Detect which cell encompasses the target text, then output its [X, Y] center coordinate. 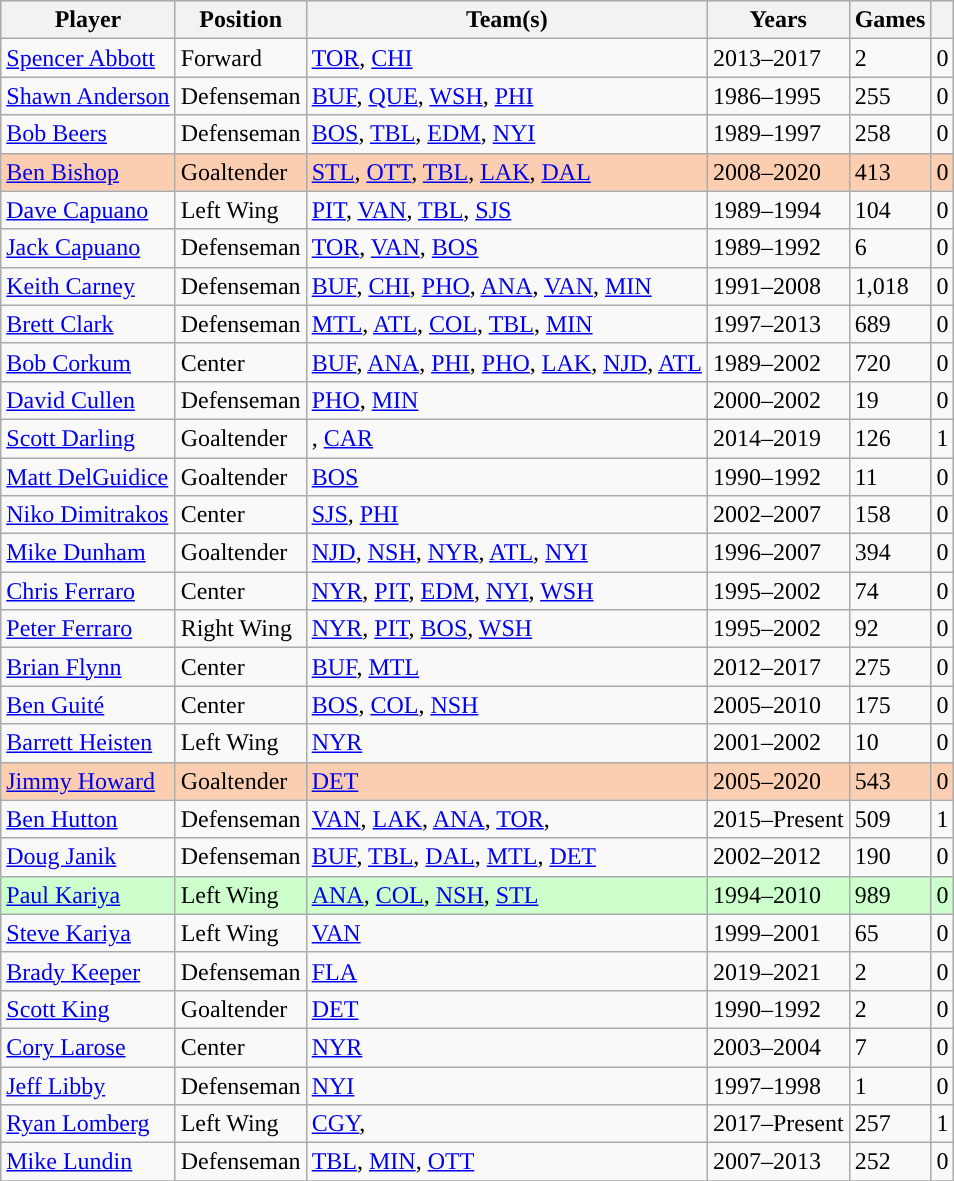
2000–2002 [778, 400]
2003–2004 [778, 1047]
Ben Hutton [88, 819]
2019–2021 [778, 971]
2005–2020 [778, 781]
BOS, TBL, EDM, NYI [506, 134]
175 [890, 705]
1994–2010 [778, 895]
1989–2002 [778, 362]
509 [890, 819]
Team(s) [506, 20]
Games [890, 20]
Forward [240, 58]
Scott Darling [88, 438]
1989–1997 [778, 134]
252 [890, 1162]
6 [890, 248]
, CAR [506, 438]
11 [890, 477]
720 [890, 362]
SJS, PHI [506, 515]
413 [890, 172]
1991–2008 [778, 286]
BUF, CHI, PHO, ANA, VAN, MIN [506, 286]
Matt DelGuidice [88, 477]
257 [890, 1124]
2002–2007 [778, 515]
1997–2013 [778, 324]
TOR, VAN, BOS [506, 248]
VAN, LAK, ANA, TOR, [506, 819]
2008–2020 [778, 172]
1997–1998 [778, 1085]
Years [778, 20]
NJD, NSH, NYR, ATL, NYI [506, 553]
74 [890, 591]
Doug Janik [88, 857]
Jeff Libby [88, 1085]
CGY, [506, 1124]
Paul Kariya [88, 895]
Mike Lundin [88, 1162]
Bob Beers [88, 134]
STL, OTT, TBL, LAK, DAL [506, 172]
2015–Present [778, 819]
Ben Bishop [88, 172]
Player [88, 20]
Keith Carney [88, 286]
1989–1994 [778, 210]
Ben Guité [88, 705]
Peter Ferraro [88, 629]
1989–1992 [778, 248]
MTL, ATL, COL, TBL, MIN [506, 324]
2012–2017 [778, 667]
65 [890, 933]
BUF, TBL, DAL, MTL, DET [506, 857]
258 [890, 134]
Barrett Heisten [88, 743]
Bob Corkum [88, 362]
19 [890, 400]
Jack Capuano [88, 248]
543 [890, 781]
1999–2001 [778, 933]
Cory Larose [88, 1047]
FLA [506, 971]
104 [890, 210]
Brian Flynn [88, 667]
Shawn Anderson [88, 96]
2007–2013 [778, 1162]
2005–2010 [778, 705]
Position [240, 20]
PHO, MIN [506, 400]
Mike Dunham [88, 553]
2017–Present [778, 1124]
BUF, MTL [506, 667]
TBL, MIN, OTT [506, 1162]
255 [890, 96]
ANA, COL, NSH, STL [506, 895]
Brady Keeper [88, 971]
2014–2019 [778, 438]
1996–2007 [778, 553]
158 [890, 515]
Ryan Lomberg [88, 1124]
Dave Capuano [88, 210]
126 [890, 438]
TOR, CHI [506, 58]
10 [890, 743]
BOS, COL, NSH [506, 705]
Chris Ferraro [88, 591]
689 [890, 324]
Niko Dimitrakos [88, 515]
NYI [506, 1085]
David Cullen [88, 400]
BUF, QUE, WSH, PHI [506, 96]
Scott King [88, 1009]
2002–2012 [778, 857]
394 [890, 553]
NYR, PIT, EDM, NYI, WSH [506, 591]
989 [890, 895]
PIT, VAN, TBL, SJS [506, 210]
92 [890, 629]
1,018 [890, 286]
Right Wing [240, 629]
Spencer Abbott [88, 58]
NYR, PIT, BOS, WSH [506, 629]
275 [890, 667]
Brett Clark [88, 324]
BUF, ANA, PHI, PHO, LAK, NJD, ATL [506, 362]
190 [890, 857]
2001–2002 [778, 743]
2013–2017 [778, 58]
Steve Kariya [88, 933]
1986–1995 [778, 96]
Jimmy Howard [88, 781]
7 [890, 1047]
BOS [506, 477]
VAN [506, 933]
